Extract the (X, Y) coordinate from the center of the cell holding the provided text.  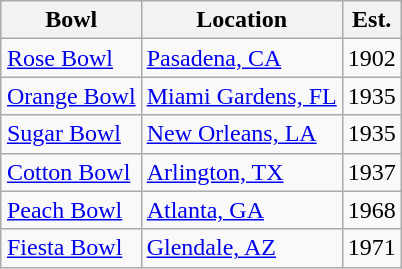
Fiesta Bowl (71, 248)
1937 (372, 172)
Location (242, 20)
Est. (372, 20)
Pasadena, CA (242, 58)
1968 (372, 210)
Sugar Bowl (71, 134)
1902 (372, 58)
Atlanta, GA (242, 210)
Orange Bowl (71, 96)
Rose Bowl (71, 58)
Peach Bowl (71, 210)
Glendale, AZ (242, 248)
Cotton Bowl (71, 172)
Miami Gardens, FL (242, 96)
Arlington, TX (242, 172)
New Orleans, LA (242, 134)
Bowl (71, 20)
1971 (372, 248)
